Provide the (X, Y) coordinate of the cell's center where the given text is located.  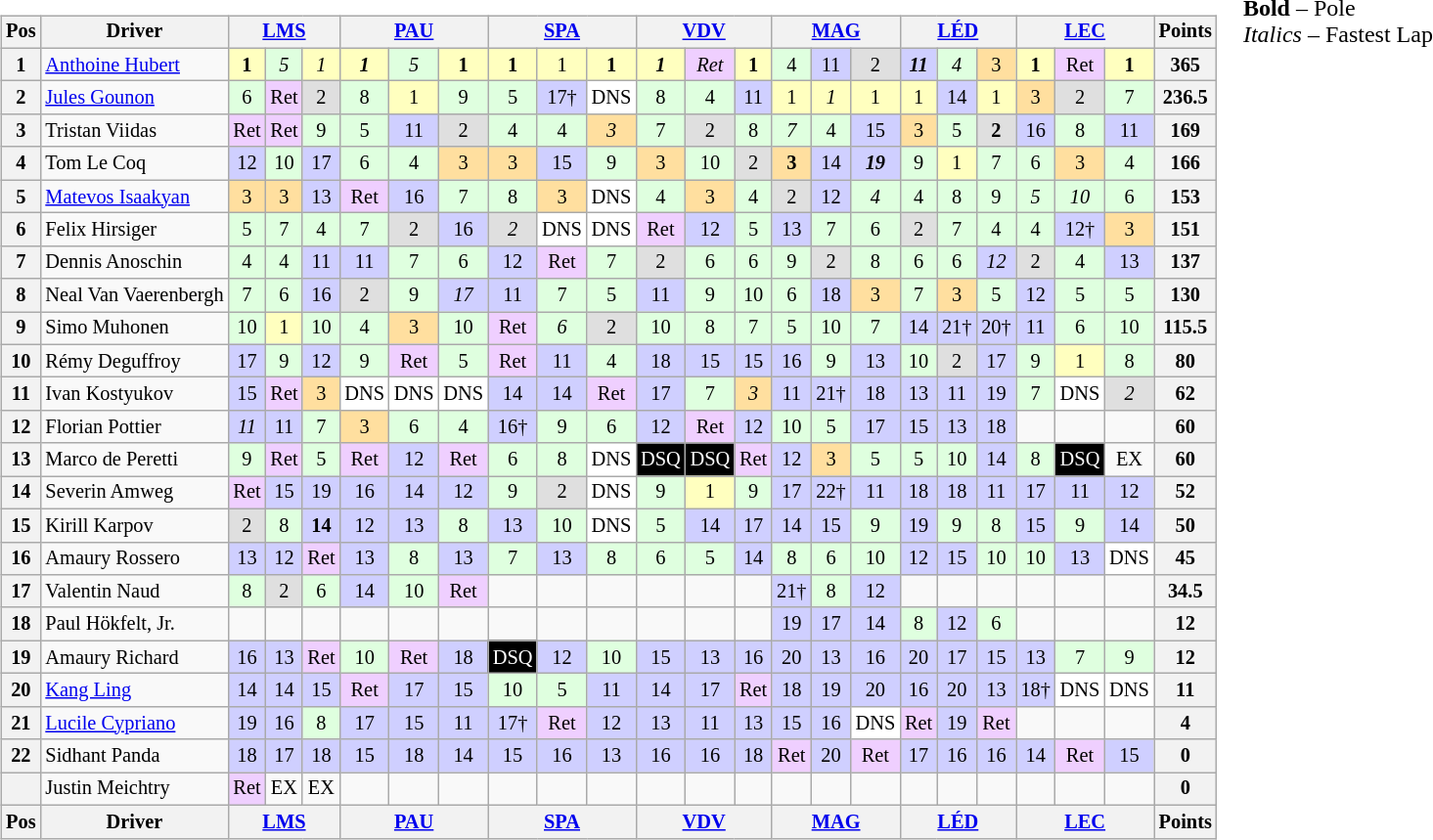
22† (830, 493)
151 (1186, 230)
Simo Muhonen (134, 329)
Kirill Karpov (134, 525)
Justin Meichtry (134, 789)
166 (1186, 163)
115.5 (1186, 329)
12† (1080, 230)
Ivan Kostyukov (134, 394)
130 (1186, 295)
Tom Le Coq (134, 163)
18† (1036, 690)
22 (21, 756)
Severin Amweg (134, 493)
Kang Ling (134, 690)
50 (1186, 525)
Tristan Viidas (134, 131)
Paul Hökfelt, Jr. (134, 624)
16† (513, 427)
Marco de Peretti (134, 460)
Anthoine Hubert (134, 65)
Matevos Isaakyan (134, 197)
137 (1186, 262)
Valentin Naud (134, 592)
153 (1186, 197)
Rémy Deguffroy (134, 361)
52 (1186, 493)
Jules Gounon (134, 98)
34.5 (1186, 592)
Amaury Richard (134, 657)
20† (996, 329)
Lucile Cypriano (134, 723)
21 (21, 723)
Neal Van Vaerenbergh (134, 295)
Florian Pottier (134, 427)
45 (1186, 558)
Sidhant Panda (134, 756)
169 (1186, 131)
Amaury Rossero (134, 558)
62 (1186, 394)
236.5 (1186, 98)
80 (1186, 361)
365 (1186, 65)
Dennis Anoschin (134, 262)
Felix Hirsiger (134, 230)
